Scan for the cell matching the given text and deliver its [x, y] coordinate at center. 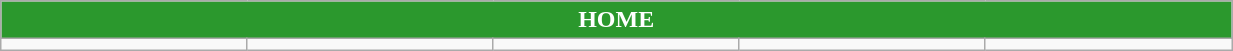
HOME [616, 20]
